Return (X, Y) of the center of cell containing provided text 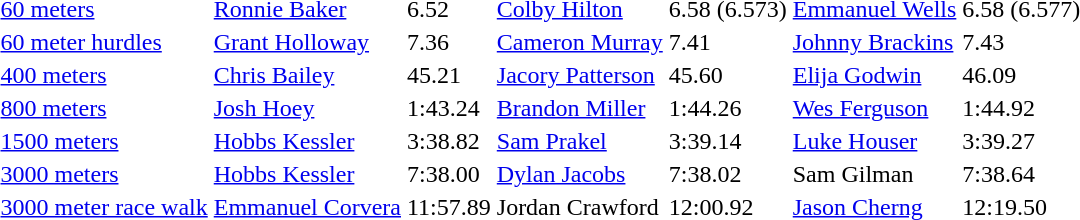
45.21 (450, 75)
45.60 (728, 75)
Grant Holloway (307, 42)
7:38.00 (450, 174)
Chris Bailey (307, 75)
3:38.82 (450, 141)
Jacory Patterson (580, 75)
7:38.02 (728, 174)
Cameron Murray (580, 42)
1:43.24 (450, 108)
Dylan Jacobs (580, 174)
Brandon Miller (580, 108)
Elija Godwin (874, 75)
Josh Hoey (307, 108)
Wes Ferguson (874, 108)
Sam Prakel (580, 141)
3:39.14 (728, 141)
Luke Houser (874, 141)
Johnny Brackins (874, 42)
7.36 (450, 42)
1:44.26 (728, 108)
Sam Gilman (874, 174)
7.41 (728, 42)
